Capture the cell that displays the provided text and extract its (X, Y) central coordinate. 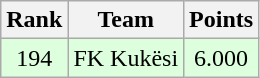
Team (126, 20)
194 (34, 58)
Points (222, 20)
Rank (34, 20)
FK Kukësi (126, 58)
6.000 (222, 58)
